Locate the cell with the specified text and output its [x, y] center coordinate. 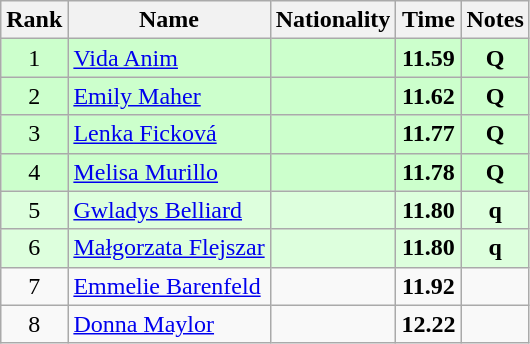
1 [34, 58]
3 [34, 134]
11.59 [428, 58]
11.92 [428, 286]
4 [34, 172]
Vida Anim [169, 58]
Emily Maher [169, 96]
Name [169, 20]
2 [34, 96]
Time [428, 20]
11.78 [428, 172]
8 [34, 324]
Notes [495, 20]
6 [34, 248]
7 [34, 286]
Lenka Ficková [169, 134]
Emmelie Barenfeld [169, 286]
Rank [34, 20]
Gwladys Belliard [169, 210]
Melisa Murillo [169, 172]
Małgorzata Flejszar [169, 248]
12.22 [428, 324]
Donna Maylor [169, 324]
11.77 [428, 134]
5 [34, 210]
Nationality [333, 20]
11.62 [428, 96]
